Pinpoint the cell where the given text exists, returning its (x, y) midpoint coordinate. 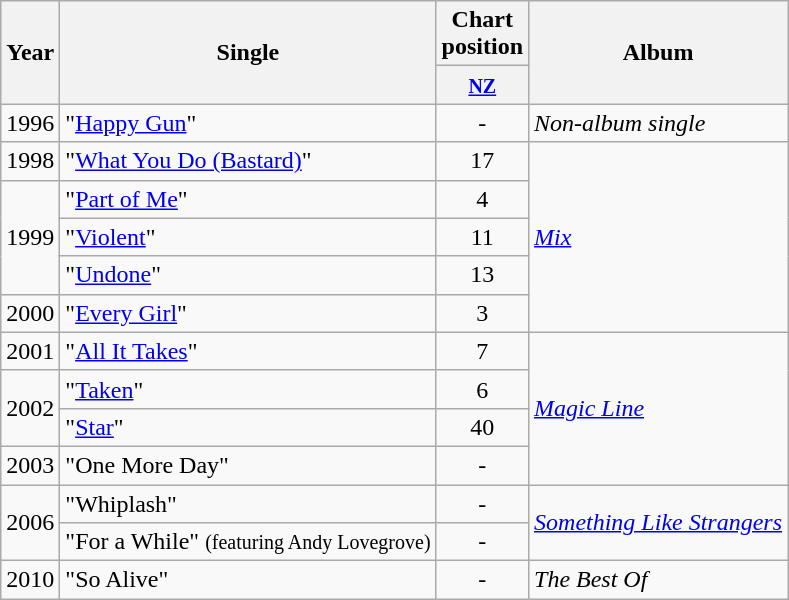
1999 (30, 237)
40 (482, 427)
2001 (30, 351)
The Best Of (658, 580)
2000 (30, 313)
"So Alive" (248, 580)
Chart position (482, 34)
17 (482, 161)
7 (482, 351)
"Part of Me" (248, 199)
4 (482, 199)
2003 (30, 465)
"Every Girl" (248, 313)
Magic Line (658, 408)
"What You Do (Bastard)" (248, 161)
"Undone" (248, 275)
"Taken" (248, 389)
"Happy Gun" (248, 123)
Something Like Strangers (658, 522)
Album (658, 52)
6 (482, 389)
Single (248, 52)
2006 (30, 522)
NZ (482, 85)
1996 (30, 123)
"Whiplash" (248, 503)
3 (482, 313)
2010 (30, 580)
"For a While" (featuring Andy Lovegrove) (248, 542)
2002 (30, 408)
Non-album single (658, 123)
"Violent" (248, 237)
"All It Takes" (248, 351)
1998 (30, 161)
"Star" (248, 427)
Mix (658, 237)
Year (30, 52)
13 (482, 275)
"One More Day" (248, 465)
11 (482, 237)
